Identify which cell holds the provided text, then report its (x, y) central coordinate. 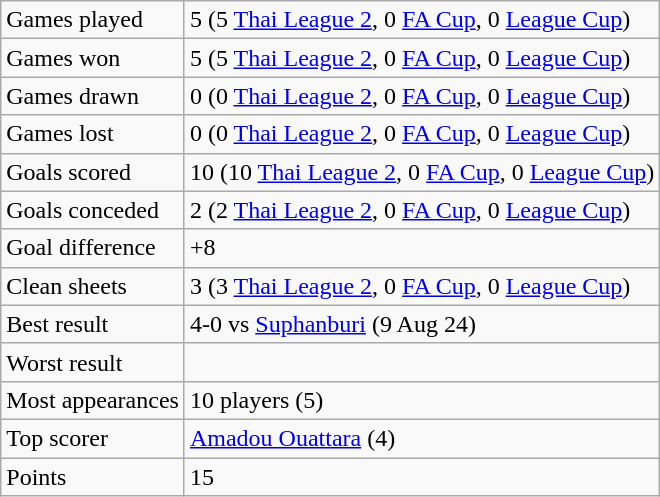
Best result (93, 324)
Goals scored (93, 172)
Games played (93, 20)
Games won (93, 58)
Most appearances (93, 400)
Clean sheets (93, 286)
2 (2 Thai League 2, 0 FA Cup, 0 League Cup) (422, 210)
Points (93, 477)
Goals conceded (93, 210)
Goal difference (93, 248)
+8 (422, 248)
Games lost (93, 134)
Worst result (93, 362)
10 players (5) (422, 400)
4-0 vs Suphanburi (9 Aug 24) (422, 324)
3 (3 Thai League 2, 0 FA Cup, 0 League Cup) (422, 286)
15 (422, 477)
Top scorer (93, 438)
Games drawn (93, 96)
10 (10 Thai League 2, 0 FA Cup, 0 League Cup) (422, 172)
Amadou Ouattara (4) (422, 438)
